Capture the cell that displays the provided text and extract its [X, Y] central coordinate. 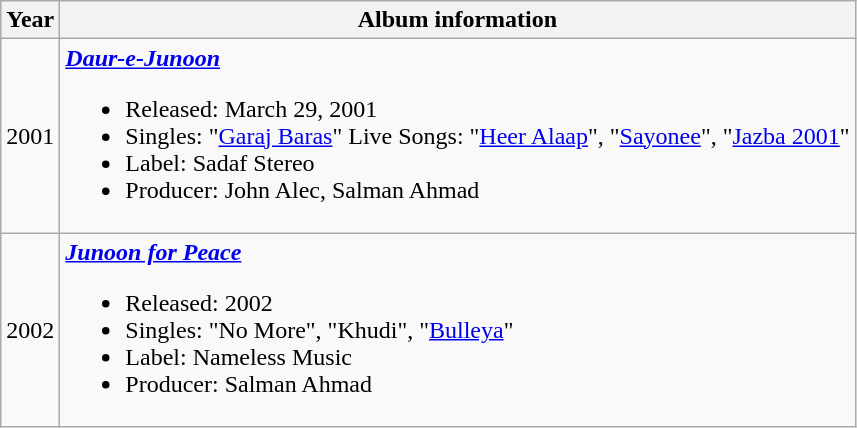
2001 [30, 136]
Junoon for PeaceReleased: 2002Singles: "No More", "Khudi", "Bulleya"Label: Nameless MusicProducer: Salman Ahmad [458, 330]
2002 [30, 330]
Album information [458, 20]
Year [30, 20]
